Search for the cell housing the specified text and yield its (x, y) center coordinate. 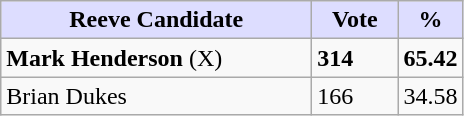
34.58 (430, 96)
Reeve Candidate (156, 20)
% (430, 20)
Vote (355, 20)
Mark Henderson (X) (156, 58)
314 (355, 58)
65.42 (430, 58)
166 (355, 96)
Brian Dukes (156, 96)
